Scan for the cell matching the given text and deliver its [x, y] coordinate at center. 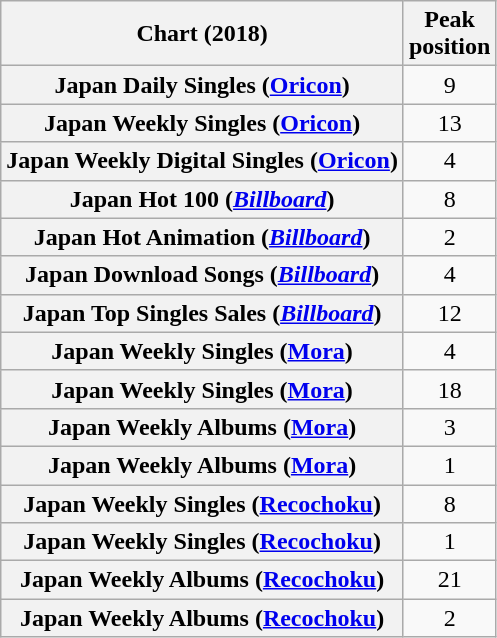
13 [449, 123]
12 [449, 313]
21 [449, 580]
Japan Download Songs (Billboard) [202, 275]
Japan Hot 100 (Billboard) [202, 199]
Japan Daily Singles (Oricon) [202, 85]
Japan Weekly Digital Singles (Oricon) [202, 161]
Japan Hot Animation (Billboard) [202, 237]
18 [449, 389]
9 [449, 85]
Japan Top Singles Sales (Billboard) [202, 313]
3 [449, 427]
Chart (2018) [202, 34]
Peakposition [449, 34]
Japan Weekly Singles (Oricon) [202, 123]
